Capture the cell that displays the provided text and extract its (x, y) central coordinate. 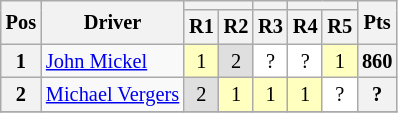
Pts (377, 22)
Michael Vergers (112, 94)
R2 (236, 27)
R1 (202, 27)
860 (377, 61)
John Mickel (112, 61)
R5 (340, 27)
Driver (112, 22)
R3 (270, 27)
R4 (306, 27)
Pos (21, 22)
